For the text-containing cell, return its midpoint in (x, y) coordinate format. 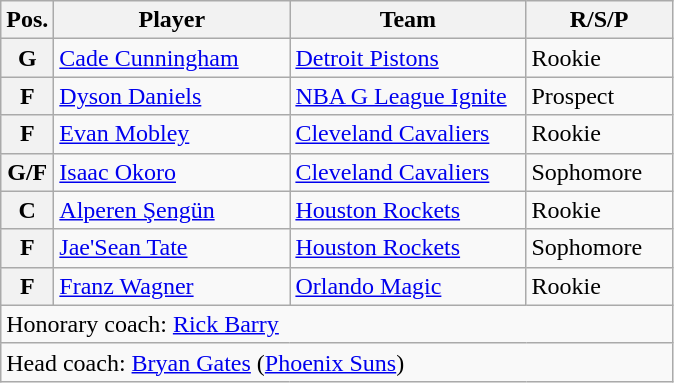
Pos. (28, 20)
Dyson Daniels (172, 96)
NBA G League Ignite (408, 96)
Franz Wagner (172, 286)
G/F (28, 172)
Orlando Magic (408, 286)
Team (408, 20)
R/S/P (599, 20)
C (28, 210)
Evan Mobley (172, 134)
Alperen Şengün (172, 210)
Detroit Pistons (408, 58)
Isaac Okoro (172, 172)
Cade Cunningham (172, 58)
Head coach: Bryan Gates (Phoenix Suns) (336, 362)
Prospect (599, 96)
Honorary coach: Rick Barry (336, 324)
G (28, 58)
Player (172, 20)
Jae'Sean Tate (172, 248)
